Pinpoint the cell where the given text exists, returning its [X, Y] midpoint coordinate. 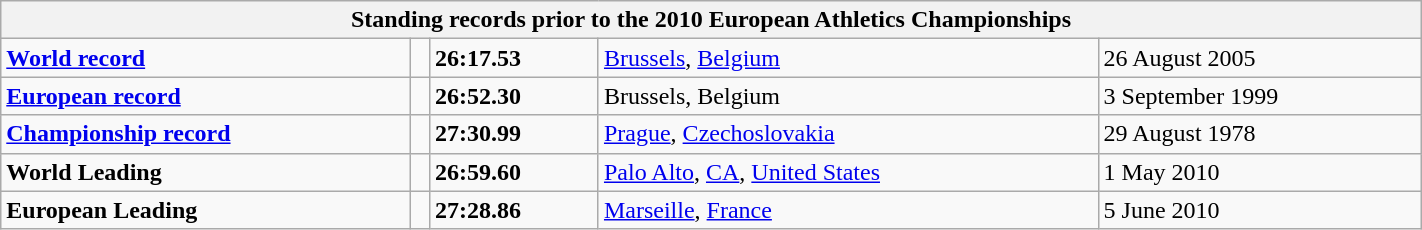
Marseille, France [848, 210]
26:59.60 [514, 172]
3 September 1999 [1260, 96]
26:17.53 [514, 58]
Championship record [206, 134]
European Leading [206, 210]
27:30.99 [514, 134]
26:52.30 [514, 96]
Standing records prior to the 2010 European Athletics Championships [711, 20]
1 May 2010 [1260, 172]
European record [206, 96]
29 August 1978 [1260, 134]
Palo Alto, CA, United States [848, 172]
26 August 2005 [1260, 58]
World Leading [206, 172]
World record [206, 58]
Prague, Czechoslovakia [848, 134]
5 June 2010 [1260, 210]
27:28.86 [514, 210]
